Detect which cell encompasses the target text, then output its (x, y) center coordinate. 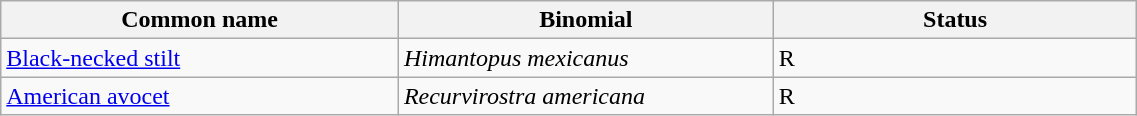
Common name (200, 20)
Himantopus mexicanus (586, 58)
American avocet (200, 96)
Status (955, 20)
Binomial (586, 20)
Recurvirostra americana (586, 96)
Black-necked stilt (200, 58)
